Detect which cell encompasses the target text, then output its (x, y) center coordinate. 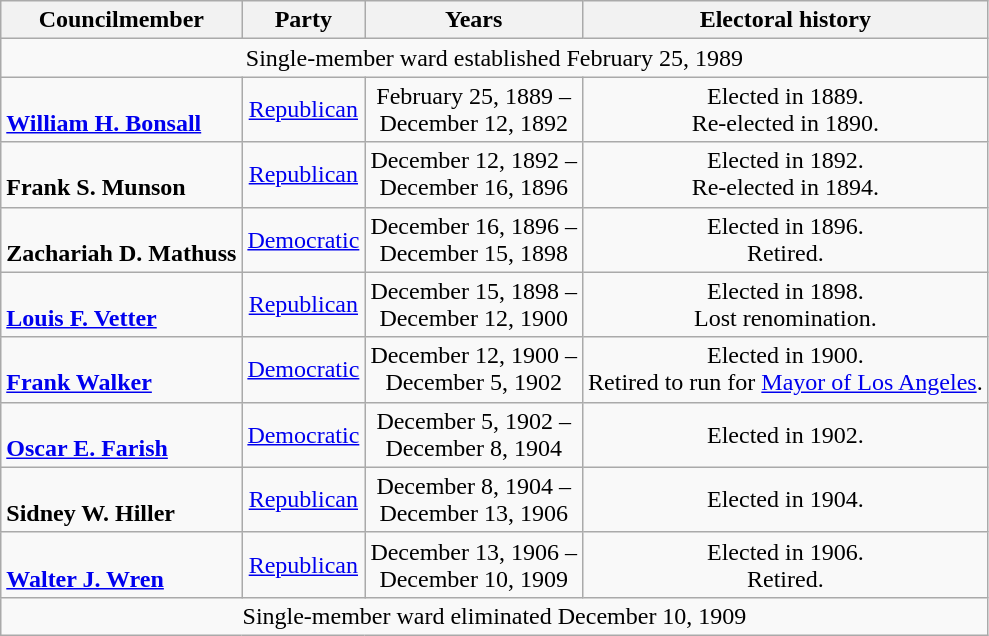
Sidney W. Hiller (122, 500)
December 13, 1906 – December 10, 1909 (474, 564)
Oscar E. Farish (122, 434)
Single-member ward eliminated December 10, 1909 (494, 616)
William H. Bonsall (122, 110)
Single-member ward established February 25, 1989 (494, 58)
December 5, 1902 – December 8, 1904 (474, 434)
Elected in 1906. Retired. (786, 564)
Elected in 1902. (786, 434)
Elected in 1892. Re-elected in 1894. (786, 174)
Frank Walker (122, 370)
Years (474, 20)
Electoral history (786, 20)
December 8, 1904 – December 13, 1906 (474, 500)
Councilmember (122, 20)
Elected in 1898. Lost renomination. (786, 304)
Elected in 1889. Re-elected in 1890. (786, 110)
December 16, 1896 – December 15, 1898 (474, 240)
Elected in 1904. (786, 500)
Elected in 1900. Retired to run for Mayor of Los Angeles. (786, 370)
Frank S. Munson (122, 174)
Elected in 1896. Retired. (786, 240)
Louis F. Vetter (122, 304)
December 12, 1900 – December 5, 1902 (474, 370)
February 25, 1889 – December 12, 1892 (474, 110)
Party (304, 20)
Walter J. Wren (122, 564)
December 12, 1892 – December 16, 1896 (474, 174)
December 15, 1898 – December 12, 1900 (474, 304)
Zachariah D. Mathuss (122, 240)
